Search for the cell housing the specified text and yield its (x, y) center coordinate. 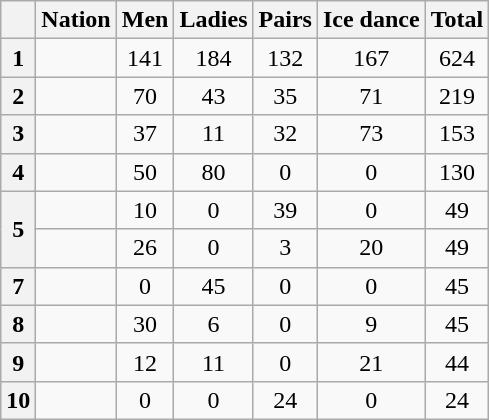
35 (285, 96)
30 (145, 324)
7 (18, 286)
4 (18, 172)
20 (371, 248)
130 (457, 172)
43 (214, 96)
6 (214, 324)
Ice dance (371, 20)
624 (457, 58)
Nation (76, 20)
132 (285, 58)
Men (145, 20)
73 (371, 134)
Ladies (214, 20)
141 (145, 58)
Total (457, 20)
21 (371, 362)
26 (145, 248)
32 (285, 134)
12 (145, 362)
39 (285, 210)
153 (457, 134)
219 (457, 96)
5 (18, 229)
184 (214, 58)
1 (18, 58)
37 (145, 134)
167 (371, 58)
2 (18, 96)
80 (214, 172)
50 (145, 172)
71 (371, 96)
70 (145, 96)
Pairs (285, 20)
44 (457, 362)
8 (18, 324)
